Extract the [X, Y] coordinate from the center of the cell holding the provided text.  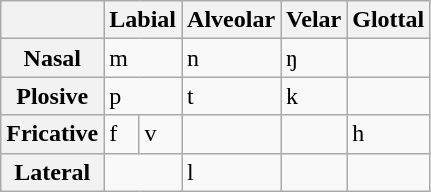
Velar [314, 20]
h [388, 134]
Alveolar [232, 20]
n [232, 58]
l [232, 172]
p [143, 96]
Nasal [52, 58]
Lateral [52, 172]
v [160, 134]
k [314, 96]
Labial [143, 20]
f [122, 134]
Plosive [52, 96]
t [232, 96]
ŋ [314, 58]
m [143, 58]
Glottal [388, 20]
Fricative [52, 134]
